Return the (x, y) coordinate for the center point of the cell that contains the specified text.  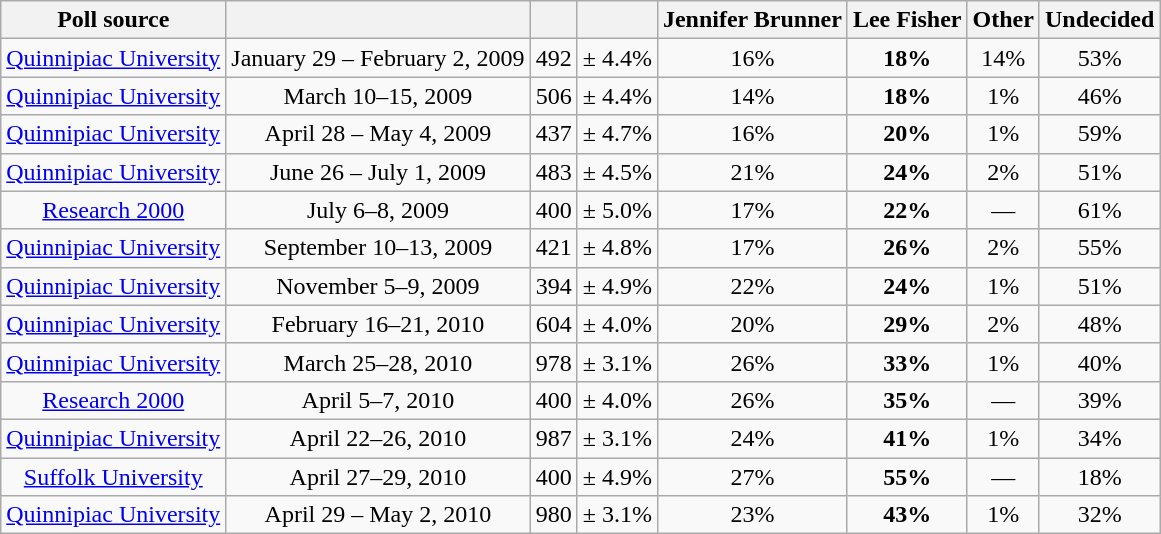
Undecided (1099, 20)
± 4.5% (617, 172)
39% (1099, 400)
February 16–21, 2010 (378, 324)
Other (1003, 20)
41% (907, 438)
604 (554, 324)
April 28 – May 4, 2009 (378, 134)
33% (907, 362)
59% (1099, 134)
506 (554, 96)
Jennifer Brunner (752, 20)
46% (1099, 96)
980 (554, 515)
Poll source (114, 20)
32% (1099, 515)
± 5.0% (617, 210)
421 (554, 248)
21% (752, 172)
53% (1099, 58)
November 5–9, 2009 (378, 286)
987 (554, 438)
January 29 – February 2, 2009 (378, 58)
978 (554, 362)
April 27–29, 2010 (378, 477)
April 5–7, 2010 (378, 400)
June 26 – July 1, 2009 (378, 172)
March 25–28, 2010 (378, 362)
48% (1099, 324)
394 (554, 286)
July 6–8, 2009 (378, 210)
September 10–13, 2009 (378, 248)
March 10–15, 2009 (378, 96)
61% (1099, 210)
April 22–26, 2010 (378, 438)
± 4.7% (617, 134)
35% (907, 400)
29% (907, 324)
23% (752, 515)
Suffolk University (114, 477)
40% (1099, 362)
± 4.8% (617, 248)
Lee Fisher (907, 20)
483 (554, 172)
43% (907, 515)
27% (752, 477)
437 (554, 134)
April 29 – May 2, 2010 (378, 515)
492 (554, 58)
34% (1099, 438)
